Determine the (X, Y) coordinate at the center of the cell enclosing the given text.  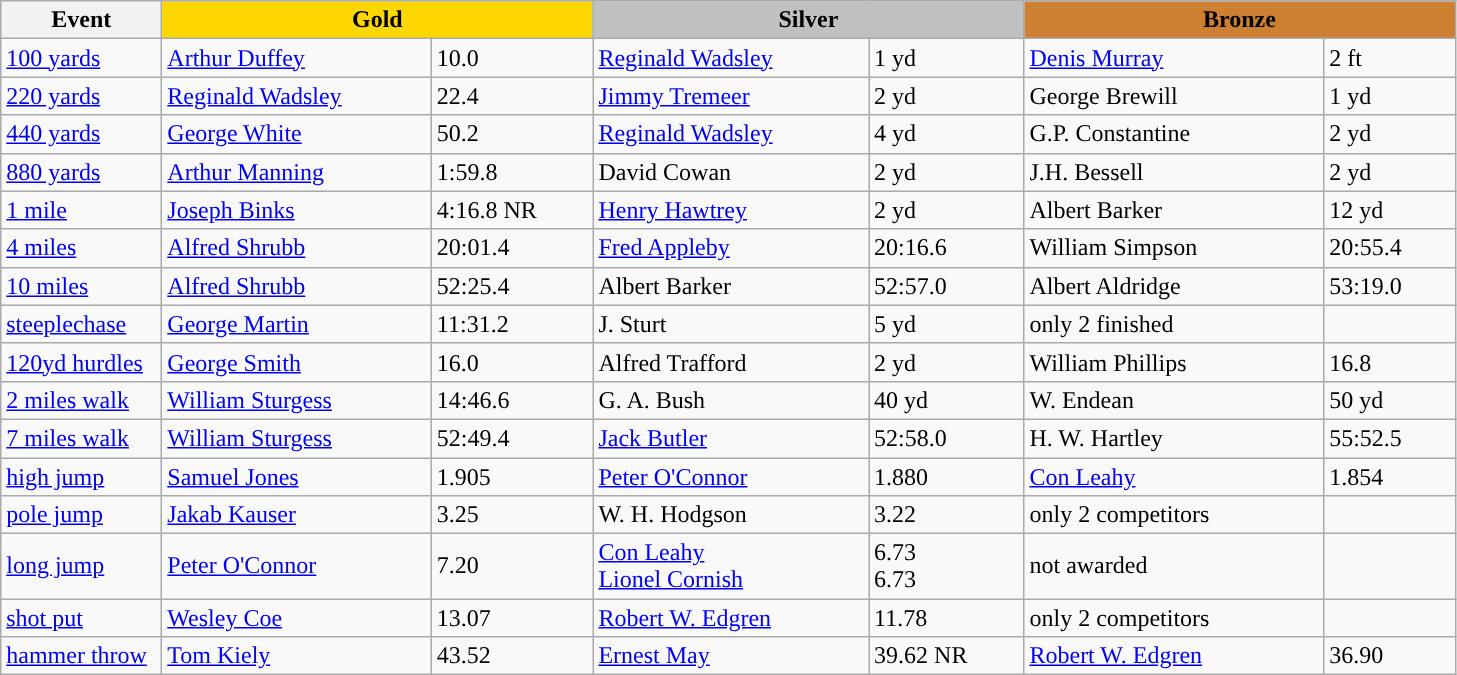
22.4 (512, 96)
hammer throw (82, 656)
Wesley Coe (297, 618)
7.20 (512, 566)
shot put (82, 618)
Fred Appleby (731, 248)
20:55.4 (1390, 248)
William Phillips (1174, 362)
4 miles (82, 248)
14:46.6 (512, 400)
36.90 (1390, 656)
Jack Butler (731, 438)
pole jump (82, 515)
Ernest May (731, 656)
880 yards (82, 172)
J. Sturt (731, 324)
16.8 (1390, 362)
52:25.4 (512, 286)
Henry Hawtrey (731, 210)
1 mile (82, 210)
20:01.4 (512, 248)
16.0 (512, 362)
1:59.8 (512, 172)
55:52.5 (1390, 438)
H. W. Hartley (1174, 438)
Samuel Jones (297, 477)
50 yd (1390, 400)
William Simpson (1174, 248)
George Smith (297, 362)
George Brewill (1174, 96)
20:16.6 (946, 248)
3.22 (946, 515)
J.H. Bessell (1174, 172)
high jump (82, 477)
11.78 (946, 618)
5 yd (946, 324)
1.905 (512, 477)
Bronze (1240, 20)
Jakab Kauser (297, 515)
1.854 (1390, 477)
4 yd (946, 134)
George Martin (297, 324)
not awarded (1174, 566)
Silver (808, 20)
Denis Murray (1174, 58)
53:19.0 (1390, 286)
long jump (82, 566)
Con Leahy (1174, 477)
G. A. Bush (731, 400)
50.2 (512, 134)
2 miles walk (82, 400)
2 ft (1390, 58)
George White (297, 134)
39.62 NR (946, 656)
G.P. Constantine (1174, 134)
W. Endean (1174, 400)
120yd hurdles (82, 362)
100 yards (82, 58)
Joseph Binks (297, 210)
52:49.4 (512, 438)
13.07 (512, 618)
10.0 (512, 58)
12 yd (1390, 210)
only 2 finished (1174, 324)
7 miles walk (82, 438)
Alfred Trafford (731, 362)
Gold (378, 20)
1.880 (946, 477)
steeplechase (82, 324)
Con Leahy Lionel Cornish (731, 566)
4:16.8 NR (512, 210)
Tom Kiely (297, 656)
Jimmy Tremeer (731, 96)
3.25 (512, 515)
6.736.73 (946, 566)
Arthur Duffey (297, 58)
11:31.2 (512, 324)
Event (82, 20)
220 yards (82, 96)
Arthur Manning (297, 172)
52:58.0 (946, 438)
440 yards (82, 134)
40 yd (946, 400)
Albert Aldridge (1174, 286)
43.52 (512, 656)
10 miles (82, 286)
David Cowan (731, 172)
W. H. Hodgson (731, 515)
52:57.0 (946, 286)
